Identify which cell holds the provided text, then report its (X, Y) central coordinate. 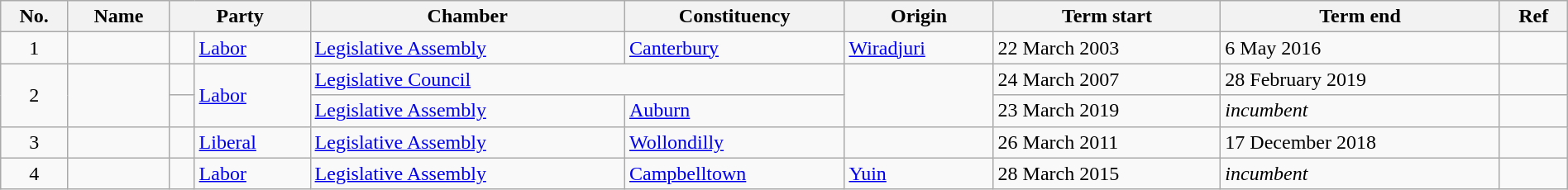
Campbelltown (734, 173)
23 March 2019 (1107, 111)
Chamber (467, 17)
Canterbury (734, 48)
Wollondilly (734, 142)
3 (35, 142)
28 February 2019 (1360, 79)
4 (35, 173)
Yuin (919, 173)
1 (35, 48)
Legislative Council (577, 79)
28 March 2015 (1107, 173)
Party (240, 17)
Name (119, 17)
17 December 2018 (1360, 142)
Liberal (252, 142)
24 March 2007 (1107, 79)
6 May 2016 (1360, 48)
No. (35, 17)
Constituency (734, 17)
Term start (1107, 17)
Wiradjuri (919, 48)
Term end (1360, 17)
Ref (1533, 17)
Auburn (734, 111)
Origin (919, 17)
26 March 2011 (1107, 142)
22 March 2003 (1107, 48)
2 (35, 95)
